Determine the [X, Y] coordinate at the center of the cell enclosing the given text.  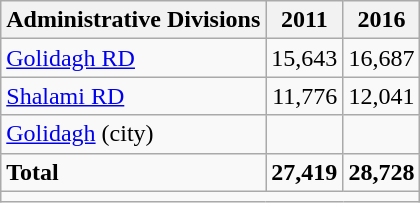
11,776 [304, 96]
Golidagh RD [134, 58]
12,041 [382, 96]
Total [134, 172]
Administrative Divisions [134, 20]
2016 [382, 20]
2011 [304, 20]
Shalami RD [134, 96]
Golidagh (city) [134, 134]
15,643 [304, 58]
28,728 [382, 172]
27,419 [304, 172]
16,687 [382, 58]
